Identify which cell holds the provided text, then report its (X, Y) central coordinate. 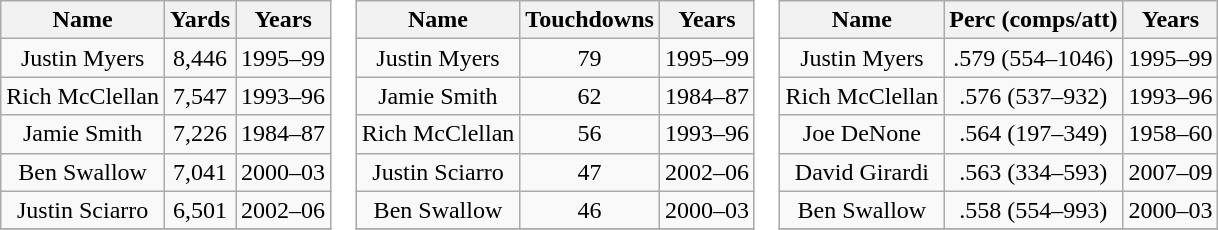
.579 (554–1046) (1034, 58)
7,041 (200, 172)
Joe DeNone (862, 134)
46 (590, 210)
.563 (334–593) (1034, 172)
79 (590, 58)
2007–09 (1170, 172)
Touchdowns (590, 20)
7,226 (200, 134)
Yards (200, 20)
6,501 (200, 210)
1958–60 (1170, 134)
.564 (197–349) (1034, 134)
8,446 (200, 58)
56 (590, 134)
47 (590, 172)
David Girardi (862, 172)
7,547 (200, 96)
.558 (554–993) (1034, 210)
.576 (537–932) (1034, 96)
Perc (comps/att) (1034, 20)
62 (590, 96)
